Scan for the cell matching the given text and deliver its (x, y) coordinate at center. 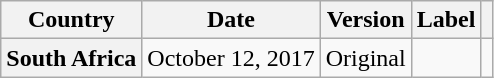
Label (446, 20)
Version (366, 20)
Original (366, 58)
Country (72, 20)
South Africa (72, 58)
Date (231, 20)
October 12, 2017 (231, 58)
